Capture the cell that displays the provided text and extract its (x, y) central coordinate. 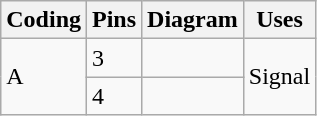
Coding (44, 20)
3 (114, 58)
Uses (279, 20)
A (44, 77)
Diagram (193, 20)
Signal (279, 77)
Pins (114, 20)
4 (114, 96)
